Return the (x, y) coordinate for the center point of the cell that contains the specified text.  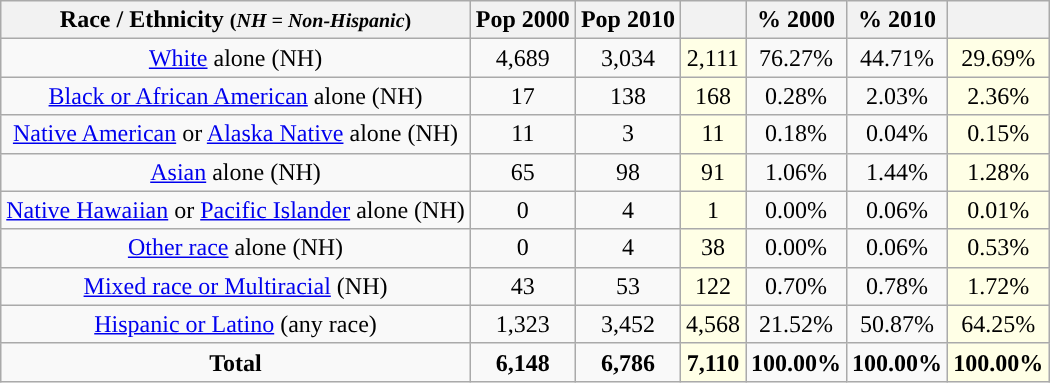
% 2000 (796, 20)
4,568 (712, 324)
65 (522, 172)
98 (628, 172)
1.72% (998, 286)
Black or African American alone (NH) (236, 96)
White alone (NH) (236, 58)
53 (628, 286)
50.87% (898, 324)
21.52% (796, 324)
0.28% (796, 96)
0.18% (796, 134)
0.01% (998, 210)
Total (236, 362)
1.44% (898, 172)
1.28% (998, 172)
3,034 (628, 58)
91 (712, 172)
Native American or Alaska Native alone (NH) (236, 134)
0.78% (898, 286)
138 (628, 96)
64.25% (998, 324)
2.36% (998, 96)
1 (712, 210)
% 2010 (898, 20)
0.15% (998, 134)
76.27% (796, 58)
1.06% (796, 172)
1,323 (522, 324)
0.53% (998, 248)
7,110 (712, 362)
Hispanic or Latino (any race) (236, 324)
2,111 (712, 58)
43 (522, 286)
3,452 (628, 324)
0.70% (796, 286)
38 (712, 248)
Pop 2010 (628, 20)
168 (712, 96)
29.69% (998, 58)
Race / Ethnicity (NH = Non-Hispanic) (236, 20)
Mixed race or Multiracial (NH) (236, 286)
0.04% (898, 134)
6,148 (522, 362)
17 (522, 96)
6,786 (628, 362)
Native Hawaiian or Pacific Islander alone (NH) (236, 210)
Other race alone (NH) (236, 248)
Pop 2000 (522, 20)
Asian alone (NH) (236, 172)
2.03% (898, 96)
122 (712, 286)
4,689 (522, 58)
3 (628, 134)
44.71% (898, 58)
